Detect which cell encompasses the target text, then output its [x, y] center coordinate. 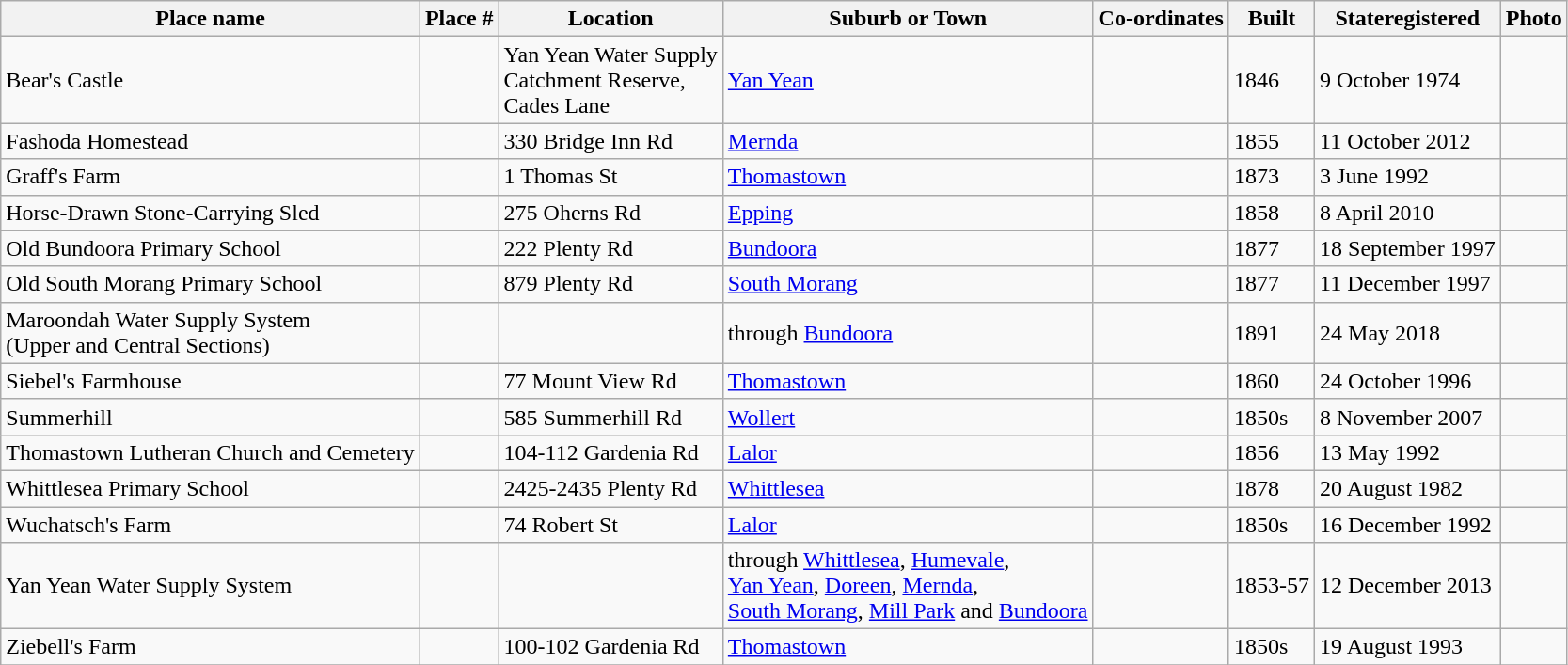
through Bundoora [908, 333]
879 Plenty Rd [610, 284]
Place name [211, 19]
16 December 1992 [1408, 524]
8 November 2007 [1408, 417]
1855 [1272, 141]
1846 [1272, 80]
104-112 Gardenia Rd [610, 452]
1856 [1272, 452]
9 October 1974 [1408, 80]
South Morang [908, 284]
1873 [1272, 177]
8 April 2010 [1408, 213]
through Whittlesea, Humevale, Yan Yean, Doreen, Mernda, South Morang, Mill Park and Bundoora [908, 586]
1858 [1272, 213]
Stateregistered [1408, 19]
24 May 2018 [1408, 333]
1891 [1272, 333]
Suburb or Town [908, 19]
11 December 1997 [1408, 284]
2425-2435 Plenty Rd [610, 488]
585 Summerhill Rd [610, 417]
Summerhill [211, 417]
Wollert [908, 417]
20 August 1982 [1408, 488]
Yan Yean [908, 80]
275 Oherns Rd [610, 213]
1 Thomas St [610, 177]
Built [1272, 19]
222 Plenty Rd [610, 248]
Whittlesea [908, 488]
Co-ordinates [1161, 19]
Thomastown Lutheran Church and Cemetery [211, 452]
Graff's Farm [211, 177]
Location [610, 19]
Horse-Drawn Stone-Carrying Sled [211, 213]
12 December 2013 [1408, 586]
Epping [908, 213]
Old South Morang Primary School [211, 284]
1853-57 [1272, 586]
Whittlesea Primary School [211, 488]
100-102 Gardenia Rd [610, 647]
19 August 1993 [1408, 647]
Wuchatsch's Farm [211, 524]
13 May 1992 [1408, 452]
Siebel's Farmhouse [211, 381]
Ziebell's Farm [211, 647]
11 October 2012 [1408, 141]
24 October 1996 [1408, 381]
1878 [1272, 488]
Fashoda Homestead [211, 141]
Old Bundoora Primary School [211, 248]
Bundoora [908, 248]
1860 [1272, 381]
Bear's Castle [211, 80]
Place # [459, 19]
3 June 1992 [1408, 177]
74 Robert St [610, 524]
Yan Yean Water Supply Catchment Reserve, Cades Lane [610, 80]
330 Bridge Inn Rd [610, 141]
77 Mount View Rd [610, 381]
Maroondah Water Supply System(Upper and Central Sections) [211, 333]
Yan Yean Water Supply System [211, 586]
Mernda [908, 141]
Photo [1533, 19]
18 September 1997 [1408, 248]
